Return the (x, y) coordinate for the center point of the cell that contains the specified text.  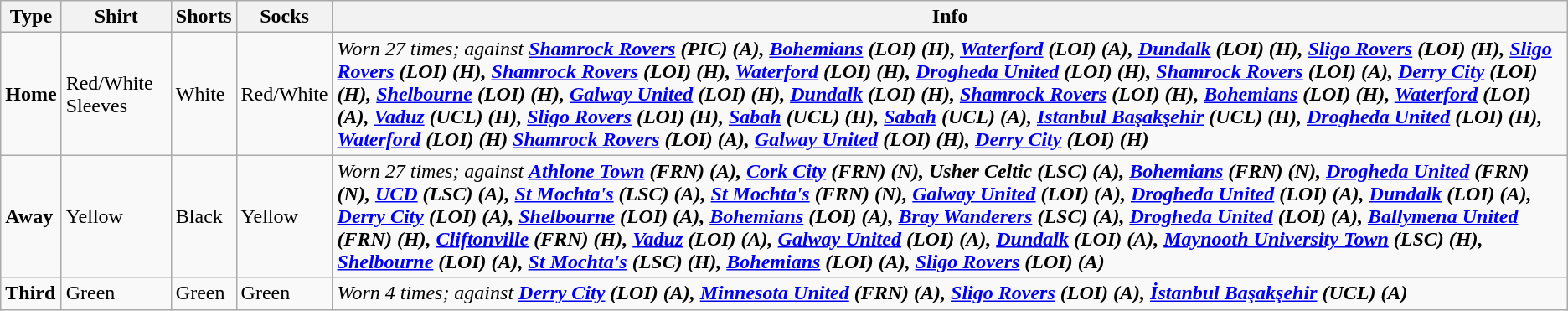
Away (31, 216)
Red/White Sleeves (116, 94)
White (204, 94)
Shirt (116, 17)
Red/White (285, 94)
Info (950, 17)
Type (31, 17)
Shorts (204, 17)
Socks (285, 17)
Worn 4 times; against Derry City (LOI) (A), Minnesota United (FRN) (A), Sligo Rovers (LOI) (A), İstanbul Başakşehir (UCL) (A) (950, 293)
Third (31, 293)
Home (31, 94)
Black (204, 216)
